Search for the cell housing the specified text and yield its [x, y] center coordinate. 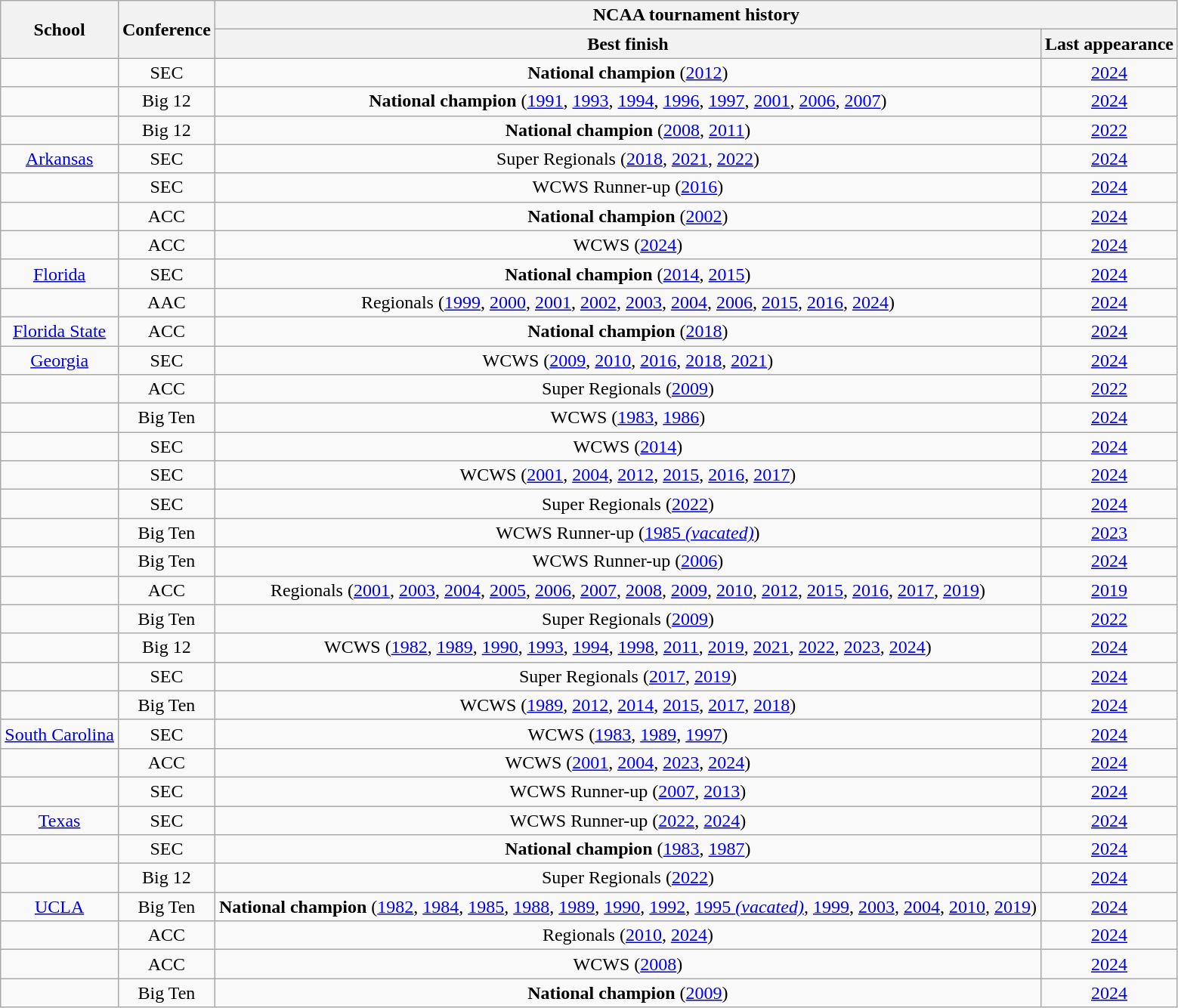
WCWS Runner-up (2022, 2024) [627, 820]
School [60, 29]
NCAA tournament history [696, 15]
Last appearance [1109, 44]
National champion (1983, 1987) [627, 849]
Georgia [60, 360]
National champion (2018) [627, 331]
National champion (2009) [627, 993]
WCWS Runner-up (2007, 2013) [627, 791]
WCWS (2001, 2004, 2012, 2015, 2016, 2017) [627, 475]
Arkansas [60, 159]
South Carolina [60, 734]
Texas [60, 820]
National champion (2002) [627, 216]
National champion (2012) [627, 73]
Regionals (2001, 2003, 2004, 2005, 2006, 2007, 2008, 2009, 2010, 2012, 2015, 2016, 2017, 2019) [627, 590]
WCWS (1982, 1989, 1990, 1993, 1994, 1998, 2011, 2019, 2021, 2022, 2023, 2024) [627, 648]
WCWS Runner-up (2006) [627, 561]
2023 [1109, 533]
National champion (1991, 1993, 1994, 1996, 1997, 2001, 2006, 2007) [627, 101]
WCWS (1983, 1989, 1997) [627, 734]
AAC [166, 302]
Conference [166, 29]
WCWS Runner-up (2016) [627, 187]
2019 [1109, 590]
Florida State [60, 331]
WCWS (2024) [627, 245]
Best finish [627, 44]
WCWS (2008) [627, 964]
Florida [60, 274]
Super Regionals (2018, 2021, 2022) [627, 159]
WCWS (2014) [627, 447]
WCWS Runner-up (1985 (vacated)) [627, 533]
WCWS (2009, 2010, 2016, 2018, 2021) [627, 360]
Regionals (1999, 2000, 2001, 2002, 2003, 2004, 2006, 2015, 2016, 2024) [627, 302]
WCWS (1983, 1986) [627, 418]
Regionals (2010, 2024) [627, 935]
WCWS (1989, 2012, 2014, 2015, 2017, 2018) [627, 705]
UCLA [60, 907]
WCWS (2001, 2004, 2023, 2024) [627, 762]
Super Regionals (2017, 2019) [627, 676]
National champion (2008, 2011) [627, 130]
National champion (1982, 1984, 1985, 1988, 1989, 1990, 1992, 1995 (vacated), 1999, 2003, 2004, 2010, 2019) [627, 907]
National champion (2014, 2015) [627, 274]
